Output the (X, Y) coordinate of the center of the cell containing the given text.  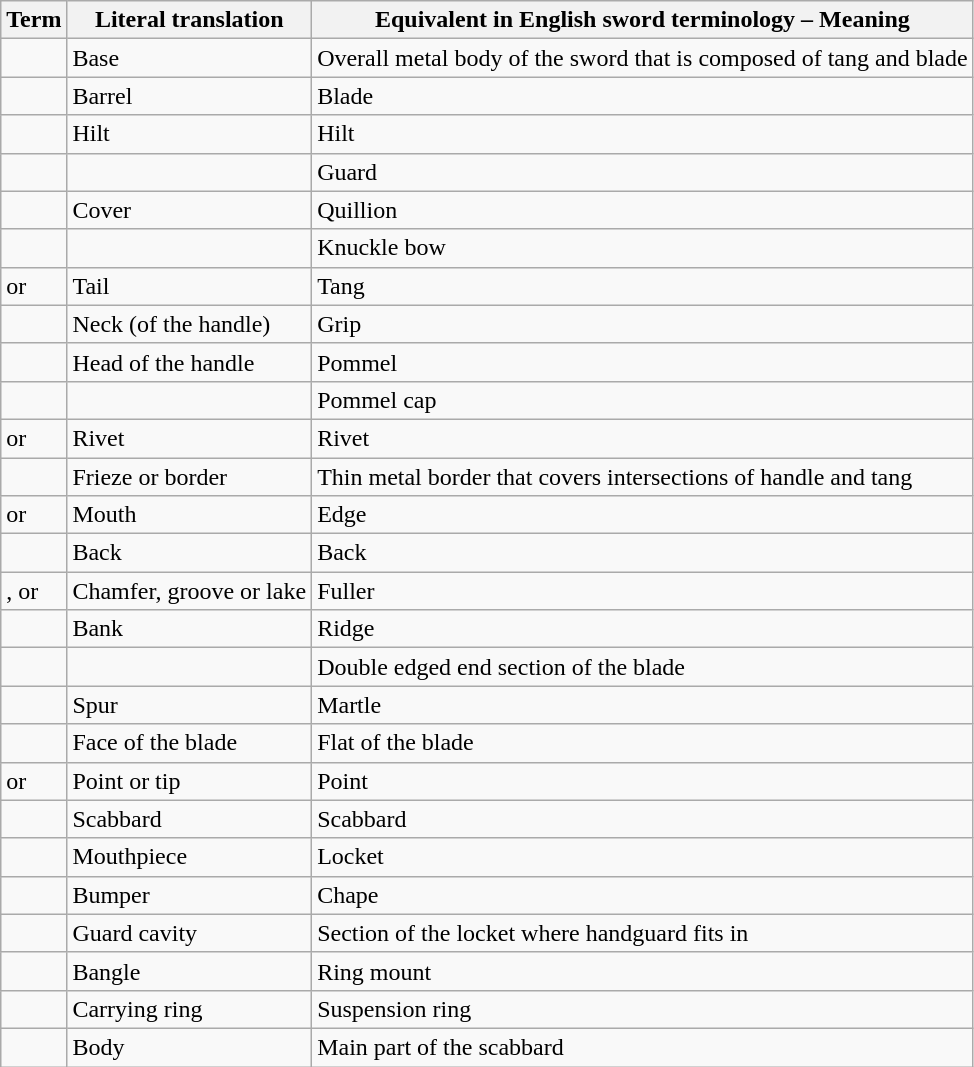
Pommel (643, 362)
Chamfer, groove or lake (190, 591)
Equivalent in English sword terminology – Meaning (643, 20)
Guard (643, 172)
Martle (643, 705)
Mouth (190, 515)
Suspension ring (643, 1009)
Point or tip (190, 781)
Literal translation (190, 20)
Carrying ring (190, 1009)
Neck (of the handle) (190, 324)
Spur (190, 705)
Blade (643, 96)
Body (190, 1047)
Guard cavity (190, 933)
Base (190, 58)
Fuller (643, 591)
Head of the handle (190, 362)
Chape (643, 895)
Tang (643, 286)
Thin metal border that covers intersections of handle and tang (643, 477)
Flat of the blade (643, 743)
Pommel cap (643, 400)
Mouthpiece (190, 857)
Term (34, 20)
Quillion (643, 210)
Edge (643, 515)
Face of the blade (190, 743)
Bumper (190, 895)
Main part of the scabbard (643, 1047)
Locket (643, 857)
Knuckle bow (643, 248)
Ring mount (643, 971)
Grip (643, 324)
Ridge (643, 629)
Bank (190, 629)
Overall metal body of the sword that is composed of tang and blade (643, 58)
Double edged end section of the blade (643, 667)
Tail (190, 286)
Bangle (190, 971)
Frieze or border (190, 477)
, or (34, 591)
Barrel (190, 96)
Section of the locket where handguard fits in (643, 933)
Point (643, 781)
Cover (190, 210)
